For the text-containing cell, return its midpoint in [x, y] coordinate format. 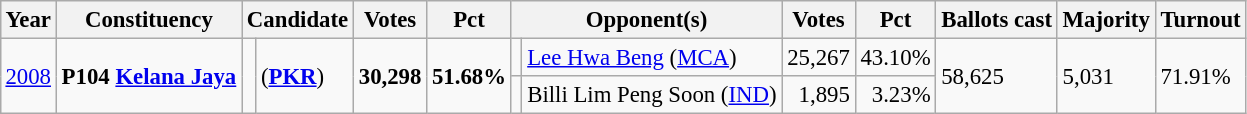
Turnout [1200, 20]
Ballots cast [996, 20]
51.68% [470, 76]
5,031 [1106, 76]
Year [28, 20]
P104 Kelana Jaya [148, 76]
1,895 [818, 95]
Billi Lim Peng Soon (IND) [652, 95]
Lee Hwa Beng (MCA) [652, 57]
Opponent(s) [646, 20]
3.23% [896, 95]
30,298 [390, 76]
(PKR) [305, 76]
2008 [28, 76]
43.10% [896, 57]
58,625 [996, 76]
25,267 [818, 57]
Majority [1106, 20]
71.91% [1200, 76]
Candidate [298, 20]
Constituency [148, 20]
